Detect which cell encompasses the target text, then output its [X, Y] center coordinate. 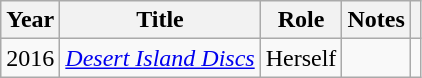
Desert Island Discs [160, 58]
Role [301, 20]
Herself [301, 58]
Year [30, 20]
Notes [376, 20]
2016 [30, 58]
Title [160, 20]
